Find where the given text appears and provide that cell's center as [x, y] coordinate. 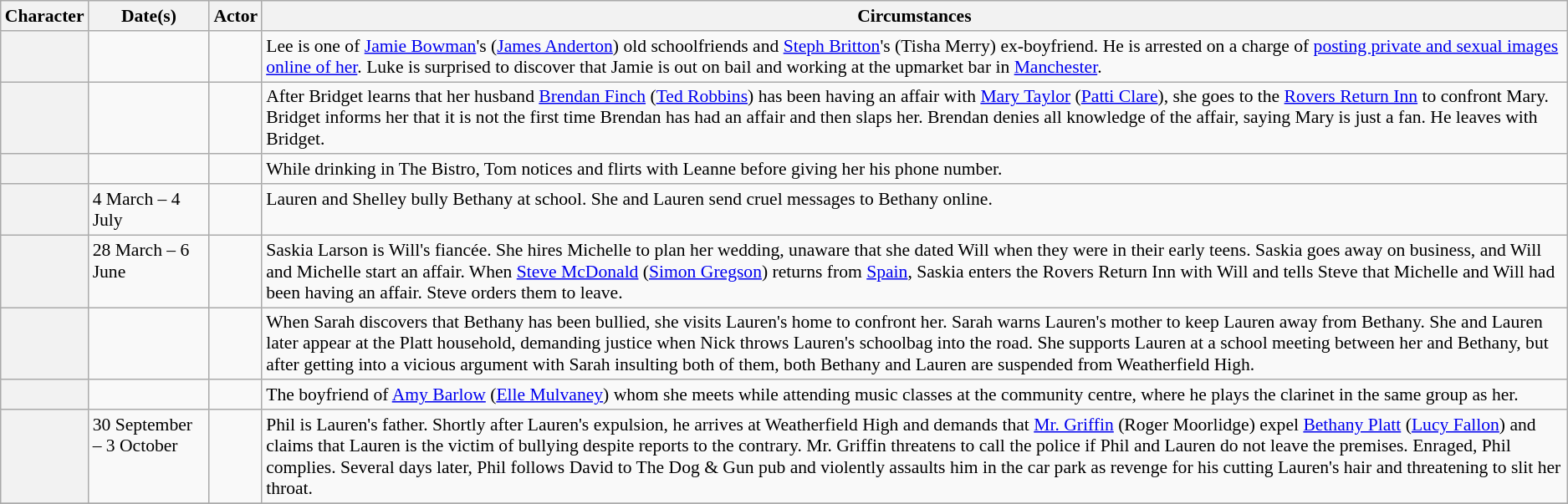
Character [45, 16]
4 March – 4 July [149, 209]
Lauren and Shelley bully Bethany at school. She and Lauren send cruel messages to Bethany online. [914, 209]
30 September – 3 October [149, 456]
While drinking in The Bistro, Tom notices and flirts with Leanne before giving her his phone number. [914, 170]
Actor [236, 16]
28 March – 6 June [149, 271]
Circumstances [914, 16]
Date(s) [149, 16]
